Find where the given text appears and provide that cell's center as [x, y] coordinate. 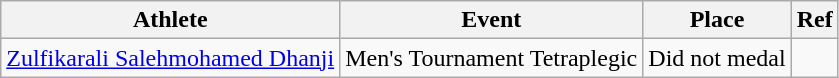
Event [492, 20]
Place [717, 20]
Men's Tournament Tetraplegic [492, 58]
Athlete [170, 20]
Ref [814, 20]
Zulfikarali Salehmohamed Dhanji [170, 58]
Did not medal [717, 58]
